Output the (x, y) coordinate of the center of the cell containing the given text.  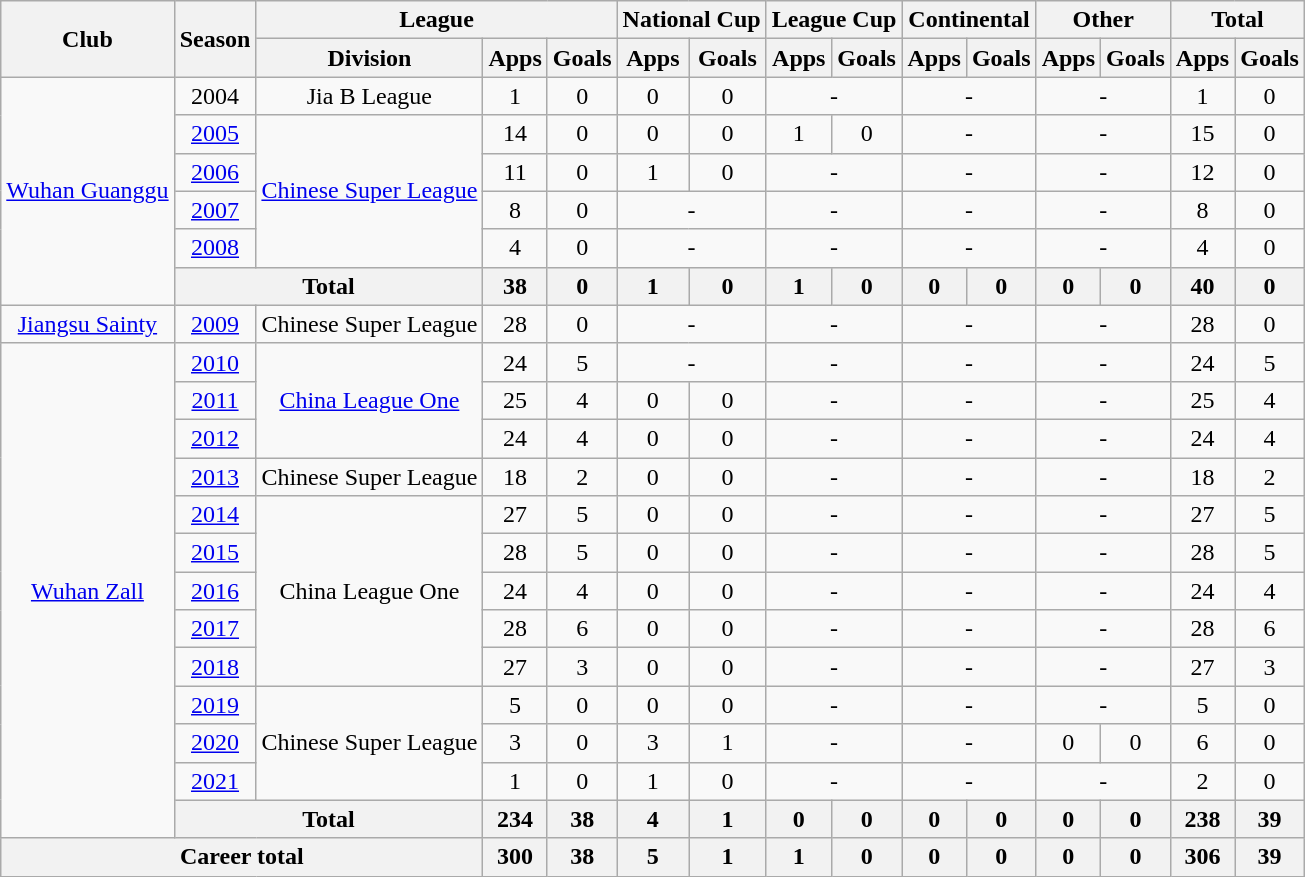
Season (215, 39)
300 (515, 857)
2017 (215, 629)
2006 (215, 172)
Wuhan Guanggu (88, 191)
2009 (215, 324)
2010 (215, 362)
Club (88, 39)
2012 (215, 438)
2021 (215, 781)
Career total (242, 857)
2013 (215, 477)
Jiangsu Sainty (88, 324)
306 (1202, 857)
15 (1202, 134)
234 (515, 819)
Continental (969, 20)
League (436, 20)
Other (1103, 20)
League Cup (834, 20)
2014 (215, 515)
2016 (215, 591)
2011 (215, 400)
2015 (215, 553)
Jia B League (370, 96)
2007 (215, 210)
12 (1202, 172)
Division (370, 58)
Wuhan Zall (88, 590)
238 (1202, 819)
2018 (215, 667)
2008 (215, 248)
2004 (215, 96)
40 (1202, 286)
14 (515, 134)
11 (515, 172)
National Cup (692, 20)
2005 (215, 134)
2020 (215, 743)
2019 (215, 705)
